Search for the cell housing the specified text and yield its (X, Y) center coordinate. 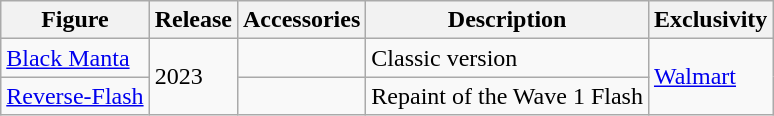
Classic version (508, 58)
Description (508, 20)
Reverse-Flash (75, 96)
Accessories (301, 20)
2023 (193, 77)
Exclusivity (710, 20)
Release (193, 20)
Black Manta (75, 58)
Walmart (710, 77)
Figure (75, 20)
Repaint of the Wave 1 Flash (508, 96)
